Return (X, Y) of the center of cell containing provided text 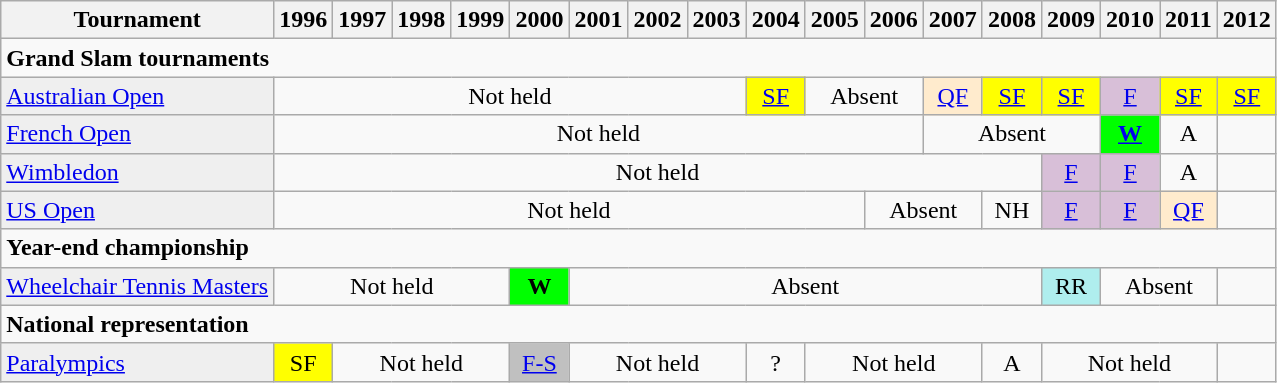
2006 (894, 20)
1997 (362, 20)
French Open (138, 134)
RR (1070, 286)
2007 (952, 20)
2003 (716, 20)
National representation (639, 324)
2010 (1130, 20)
2001 (598, 20)
2004 (776, 20)
NH (1012, 210)
Wimbledon (138, 172)
Tournament (138, 20)
Grand Slam tournaments (639, 58)
2009 (1070, 20)
1996 (304, 20)
1998 (422, 20)
2002 (658, 20)
2005 (834, 20)
2000 (540, 20)
? (776, 362)
Paralympics (138, 362)
F-S (540, 362)
US Open (138, 210)
2012 (1246, 20)
2011 (1189, 20)
Australian Open (138, 96)
1999 (480, 20)
Wheelchair Tennis Masters (138, 286)
Year-end championship (639, 248)
2008 (1012, 20)
